Extract the (x, y) coordinate from the center of the cell holding the provided text.  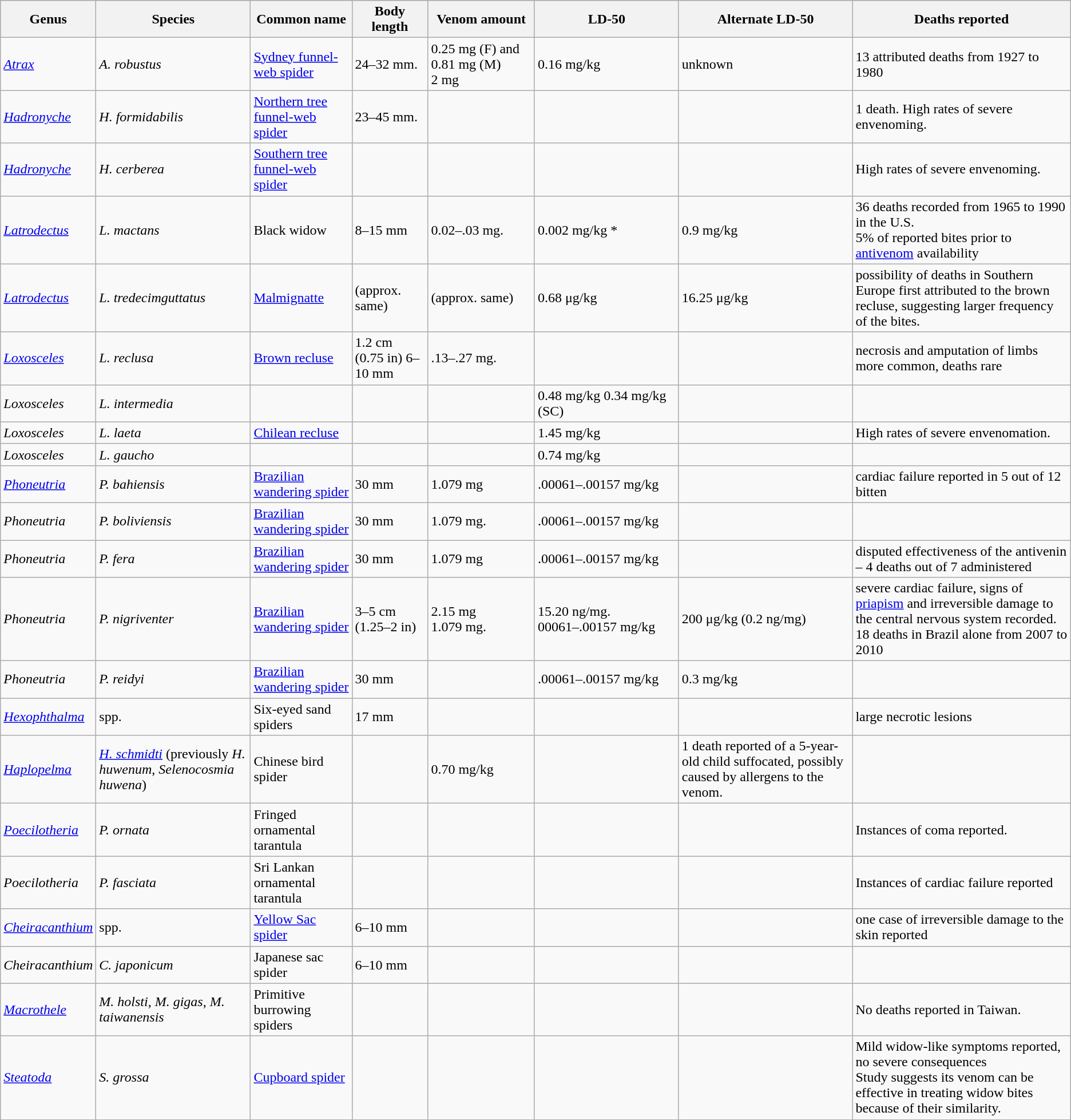
disputed effectiveness of the antivenin – 4 deaths out of 7 administered (961, 559)
0.16 mg/kg (606, 64)
2.15 mg 1.079 mg. (482, 619)
Black widow (301, 230)
P. fasciata (173, 882)
Japanese sac spider (301, 965)
large necrotic lesions (961, 717)
P. fera (173, 559)
Chilean recluse (301, 433)
Atrax (48, 64)
L. reclusa (173, 358)
L. laeta (173, 433)
M. holsti, M. gigas, M. taiwanensis (173, 1010)
severe cardiac failure, signs of priapism and irreversible damage to the central nervous system recorded. 18 deaths in Brazil alone from 2007 to 2010 (961, 619)
No deaths reported in Taiwan. (961, 1010)
H. cerberea (173, 169)
Hexophthalma (48, 717)
.13–.27 mg. (482, 358)
Sri Lankan ornamental tarantula (301, 882)
0.002 mg/kg * (606, 230)
Genus (48, 19)
0.9 mg/kg (765, 230)
Sydney funnel-web spider (301, 64)
Macrothele (48, 1010)
Haplopelma (48, 769)
1.45 mg/kg (606, 433)
necrosis and amputation of limbs more common, deaths rare (961, 358)
0.68 μg/kg (606, 298)
15.20 ng/mg. 00061–.00157 mg/kg (606, 619)
36 deaths recorded from 1965 to 1990 in the U.S.5% of reported bites prior to antivenom availability (961, 230)
0.3 mg/kg (765, 680)
L. intermedia (173, 403)
13 attributed deaths from 1927 to 1980 (961, 64)
Alternate LD-50 (765, 19)
Deaths reported (961, 19)
0.48 mg/kg 0.34 mg/kg (SC) (606, 403)
Yellow Sac spider (301, 927)
1 death reported of a 5-year-old child suffocated, possibly caused by allergens to the venom. (765, 769)
H. schmidti (previously H. huwenum, Selenocosmia huwena) (173, 769)
Northern tree funnel-web spider (301, 117)
Cupboard spider (301, 1078)
1.2 cm (0.75 in) 6–10 mm (390, 358)
L. mactans (173, 230)
S. grossa (173, 1078)
Malmignatte (301, 298)
3–5 cm (1.25–2 in) (390, 619)
23–45 mm. (390, 117)
A. robustus (173, 64)
Common name (301, 19)
1.079 mg. (482, 521)
P. nigriventer (173, 619)
200 μg/kg (0.2 ng/mg) (765, 619)
Southern tree funnel-web spider (301, 169)
Six-eyed sand spiders (301, 717)
one case of irreversible damage to the skin reported (961, 927)
Primitive burrowing spiders (301, 1010)
Brown recluse (301, 358)
H. formidabilis (173, 117)
0.70 mg/kg (482, 769)
L. gaucho (173, 454)
8–15 mm (390, 230)
17 mm (390, 717)
High rates of severe envenomation. (961, 433)
P. reidyi (173, 680)
Body length (390, 19)
C. japonicum (173, 965)
Venom amount (482, 19)
P. ornata (173, 830)
0.02–.03 mg. (482, 230)
possibility of deaths in Southern Europe first attributed to the brown recluse, suggesting larger frequency of the bites. (961, 298)
L. tredecimguttatus (173, 298)
Species (173, 19)
cardiac failure reported in 5 out of 12 bitten (961, 484)
0.25 mg (F) and 0.81 mg (M) 2 mg (482, 64)
Steatoda (48, 1078)
Chinese bird spider (301, 769)
LD-50 (606, 19)
Fringed ornamental tarantula (301, 830)
unknown (765, 64)
High rates of severe envenoming. (961, 169)
Instances of cardiac failure reported (961, 882)
P. boliviensis (173, 521)
24–32 mm. (390, 64)
0.74 mg/kg (606, 454)
1 death. High rates of severe envenoming. (961, 117)
Instances of coma reported. (961, 830)
P. bahiensis (173, 484)
16.25 μg/kg (765, 298)
